Find where the given text appears and provide that cell's center as [X, Y] coordinate. 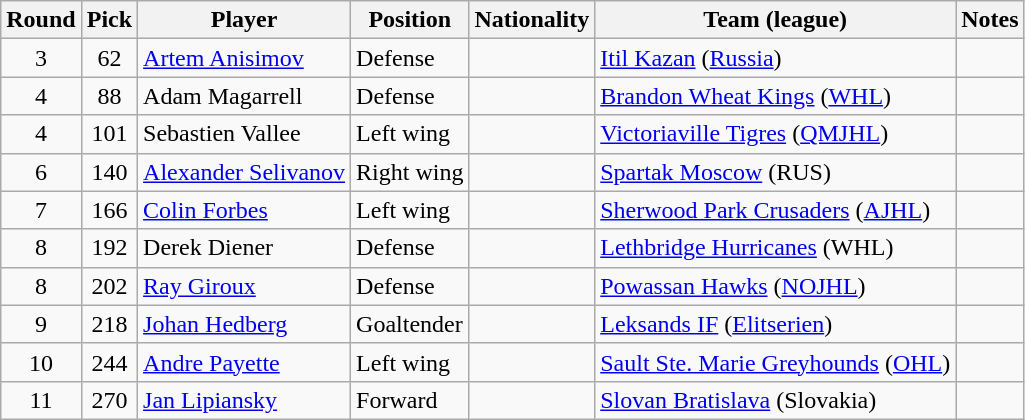
Nationality [532, 20]
88 [109, 96]
9 [41, 324]
Derek Diener [244, 248]
Position [410, 20]
Spartak Moscow (RUS) [776, 172]
Sebastien Vallee [244, 134]
Team (league) [776, 20]
6 [41, 172]
7 [41, 210]
Goaltender [410, 324]
62 [109, 58]
Itil Kazan (Russia) [776, 58]
192 [109, 248]
166 [109, 210]
Ray Giroux [244, 286]
Lethbridge Hurricanes (WHL) [776, 248]
Colin Forbes [244, 210]
Slovan Bratislava (Slovakia) [776, 400]
Round [41, 20]
Victoriaville Tigres (QMJHL) [776, 134]
101 [109, 134]
Johan Hedberg [244, 324]
140 [109, 172]
Leksands IF (Elitserien) [776, 324]
Sault Ste. Marie Greyhounds (OHL) [776, 362]
Alexander Selivanov [244, 172]
Powassan Hawks (NOJHL) [776, 286]
Sherwood Park Crusaders (AJHL) [776, 210]
11 [41, 400]
Jan Lipiansky [244, 400]
Forward [410, 400]
Player [244, 20]
Adam Magarrell [244, 96]
Right wing [410, 172]
Pick [109, 20]
10 [41, 362]
Artem Anisimov [244, 58]
3 [41, 58]
Brandon Wheat Kings (WHL) [776, 96]
Notes [990, 20]
218 [109, 324]
202 [109, 286]
270 [109, 400]
Andre Payette [244, 362]
244 [109, 362]
